Scan for the cell matching the given text and deliver its [x, y] coordinate at center. 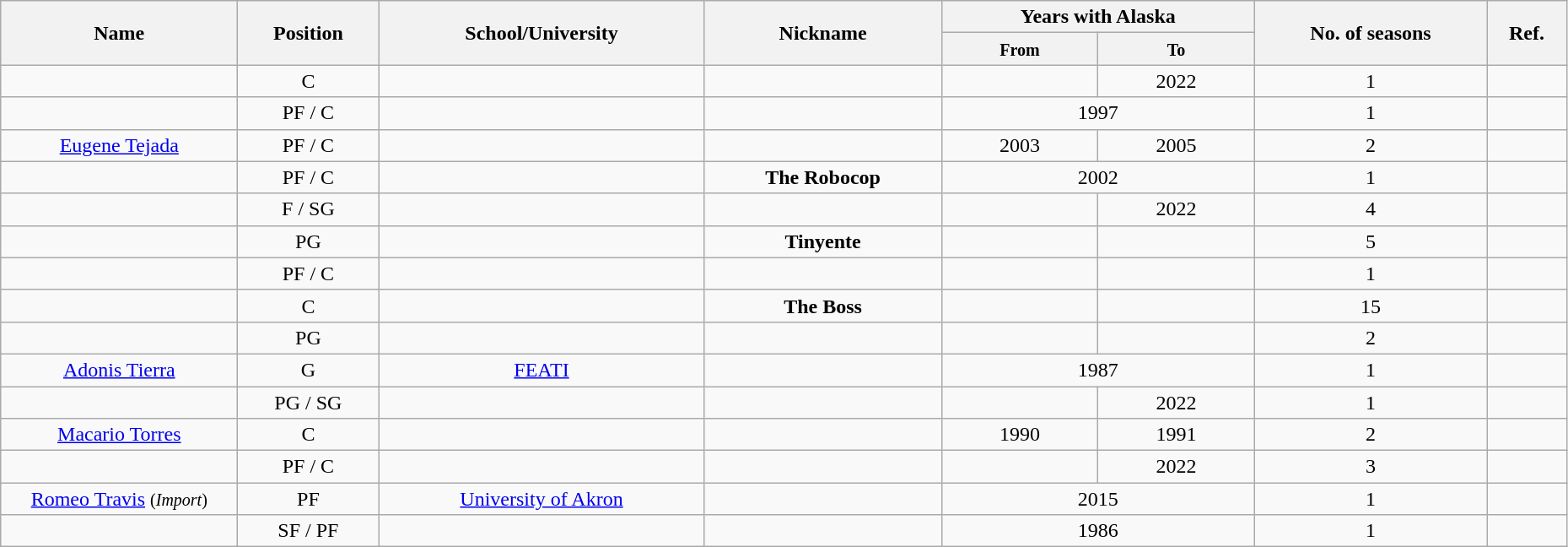
School/University [542, 33]
PG / SG [309, 403]
5 [1370, 241]
Years with Alaska [1098, 17]
2002 [1098, 177]
G [309, 370]
4 [1370, 209]
To [1177, 49]
No. of seasons [1370, 33]
The Robocop [823, 177]
Adonis Tierra [120, 370]
Name [120, 33]
1987 [1098, 370]
University of Akron [542, 499]
FEATI [542, 370]
1997 [1098, 113]
Eugene Tejada [120, 145]
From [1020, 49]
The Boss [823, 306]
PF [309, 499]
F / SG [309, 209]
2003 [1020, 145]
SF / PF [309, 531]
3 [1370, 467]
Position [309, 33]
Ref. [1527, 33]
Macario Torres [120, 435]
Tinyente [823, 241]
2015 [1098, 499]
Romeo Travis (Import) [120, 499]
2005 [1177, 145]
1990 [1020, 435]
1991 [1177, 435]
Nickname [823, 33]
1986 [1098, 531]
15 [1370, 306]
